Extract the (x, y) coordinate from the center of the cell holding the provided text.  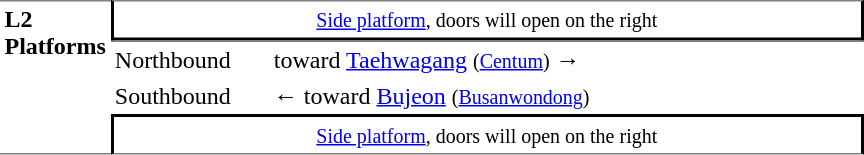
Southbound (190, 96)
toward Taehwagang (Centum) → (566, 59)
L2Platforms (55, 77)
← toward Bujeon (Busanwondong) (566, 96)
Northbound (190, 59)
